Pinpoint the cell where the given text exists, returning its (x, y) midpoint coordinate. 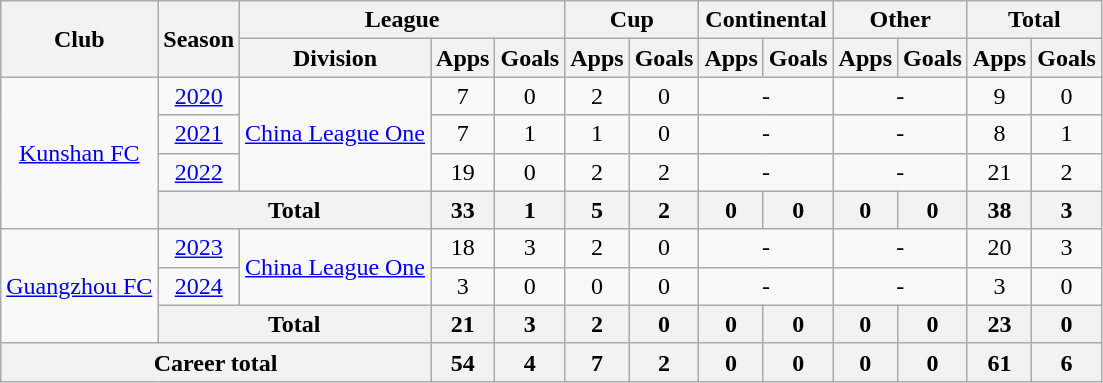
Guangzhou FC (80, 286)
Other (900, 20)
League (402, 20)
2021 (199, 134)
2023 (199, 248)
23 (999, 324)
6 (1067, 362)
Season (199, 39)
Continental (766, 20)
Cup (632, 20)
Club (80, 39)
2022 (199, 172)
Kunshan FC (80, 153)
8 (999, 134)
61 (999, 362)
4 (530, 362)
54 (463, 362)
Career total (216, 362)
38 (999, 210)
19 (463, 172)
2020 (199, 96)
33 (463, 210)
20 (999, 248)
Division (336, 58)
5 (597, 210)
2024 (199, 286)
9 (999, 96)
18 (463, 248)
